Search for the cell housing the specified text and yield its [x, y] center coordinate. 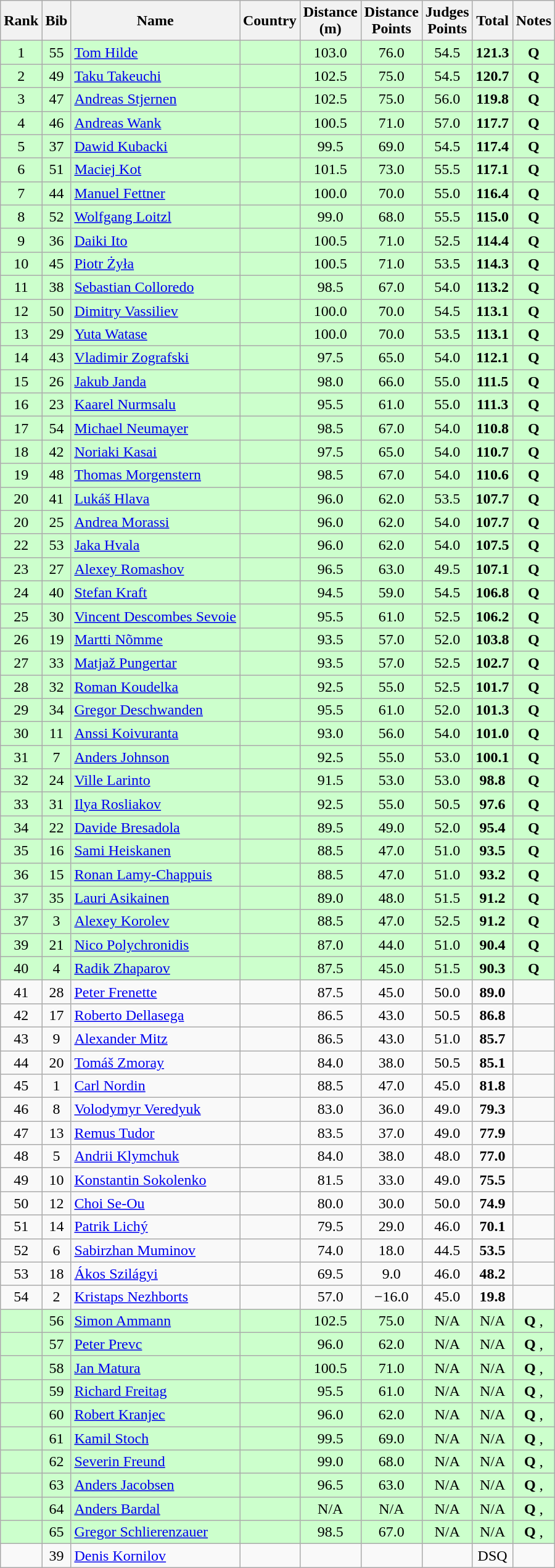
65 [57, 1532]
30.0 [391, 1203]
114.4 [492, 240]
Ilya Rosliakov [155, 804]
Alexander Mitz [155, 1039]
Alexey Romashov [155, 569]
Total [492, 21]
Radik Zhaparov [155, 968]
57 [57, 1344]
Roman Koudelka [155, 687]
95.4 [492, 828]
Remus Tudor [155, 1133]
100.1 [492, 757]
83.5 [331, 1133]
Country [269, 21]
Maciej Kot [155, 170]
Sebastian Colloredo [155, 287]
Taku Takeuchi [155, 76]
33.0 [391, 1180]
110.8 [492, 428]
Kaarel Nurmsalu [155, 405]
Gregor Schlierenzauer [155, 1532]
81.8 [492, 1086]
114.3 [492, 263]
110.6 [492, 475]
Roberto Dellasega [155, 1015]
85.1 [492, 1062]
106.2 [492, 616]
21 [57, 945]
89.5 [331, 828]
DSQ [492, 1556]
113.2 [492, 287]
70.1 [492, 1227]
83.0 [331, 1110]
Jaka Hvala [155, 545]
Robert Kranjec [155, 1414]
79.3 [492, 1110]
Tomáš Zmoray [155, 1062]
79.5 [331, 1227]
Daiki Ito [155, 240]
29.0 [391, 1227]
90.3 [492, 968]
111.3 [492, 405]
Rank [21, 21]
48.2 [492, 1274]
Vincent Descombes Sevoie [155, 616]
38 [57, 287]
Kristaps Nezhborts [155, 1297]
Noriaki Kasai [155, 452]
Lauri Asikainen [155, 898]
117.4 [492, 146]
58 [57, 1367]
77.9 [492, 1133]
103.8 [492, 639]
Wolfgang Loitzl [155, 217]
120.7 [492, 76]
66.0 [391, 381]
Yuta Watase [155, 334]
37.0 [391, 1133]
87.0 [331, 945]
Stefan Kraft [155, 592]
Distance(m) [331, 21]
101.5 [331, 170]
Dimitry Vassiliev [155, 310]
Notes [533, 21]
59.0 [391, 592]
121.3 [492, 52]
Andrea Morassi [155, 522]
Martti Nõmme [155, 639]
Andreas Wank [155, 123]
77.0 [492, 1156]
Patrik Lichý [155, 1227]
Vladimir Zografski [155, 358]
Alexey Korolev [155, 921]
Andreas Stjernen [155, 99]
59 [57, 1391]
36.0 [391, 1110]
107.1 [492, 569]
98.8 [492, 781]
80.0 [331, 1203]
93.0 [331, 734]
Dawid Kubacki [155, 146]
63 [57, 1485]
74.0 [331, 1250]
86.8 [492, 1015]
115.0 [492, 217]
Ákos Szilágyi [155, 1274]
Anders Jacobsen [155, 1485]
103.0 [331, 52]
Davide Bresadola [155, 828]
101.3 [492, 710]
117.1 [492, 170]
Lukáš Hlava [155, 499]
106.8 [492, 592]
Piotr Żyła [155, 263]
Andrii Klymchuk [155, 1156]
Nico Polychronidis [155, 945]
Manuel Fettner [155, 193]
75.5 [492, 1180]
117.7 [492, 123]
56 [57, 1321]
73.0 [391, 170]
Michael Neumayer [155, 428]
62 [57, 1462]
76.0 [391, 52]
110.7 [492, 452]
Volodymyr Veredyuk [155, 1110]
DistancePoints [391, 21]
61 [57, 1438]
49.5 [447, 569]
Jakub Janda [155, 381]
97.6 [492, 804]
Simon Ammann [155, 1321]
85.7 [492, 1039]
64 [57, 1509]
Sami Heiskanen [155, 851]
44.0 [391, 945]
18.0 [391, 1250]
81.5 [331, 1180]
69.5 [331, 1274]
60 [57, 1414]
90.4 [492, 945]
111.5 [492, 381]
Ville Larinto [155, 781]
Gregor Deschwanden [155, 710]
94.5 [331, 592]
55 [57, 52]
98.0 [331, 381]
116.4 [492, 193]
Ronan Lamy-Chappuis [155, 874]
Anssi Koivuranta [155, 734]
Severin Freund [155, 1462]
Choi Se-Ou [155, 1203]
44.5 [447, 1250]
Anders Bardal [155, 1509]
JudgesPoints [447, 21]
74.9 [492, 1203]
Name [155, 21]
Richard Freitag [155, 1391]
Thomas Morgenstern [155, 475]
Konstantin Sokolenko [155, 1180]
Bib [57, 21]
Tom Hilde [155, 52]
Kamil Stoch [155, 1438]
Sabirzhan Muminov [155, 1250]
19.8 [492, 1297]
102.7 [492, 663]
91.5 [331, 781]
107.5 [492, 545]
Peter Prevc [155, 1344]
−16.0 [391, 1297]
93.2 [492, 874]
Jan Matura [155, 1367]
Peter Frenette [155, 992]
112.1 [492, 358]
Matjaž Pungertar [155, 663]
101.7 [492, 687]
101.0 [492, 734]
9.0 [391, 1274]
Carl Nordin [155, 1086]
Anders Johnson [155, 757]
Denis Kornilov [155, 1556]
119.8 [492, 99]
